Determine the (X, Y) coordinate at the center of the cell enclosing the given text.  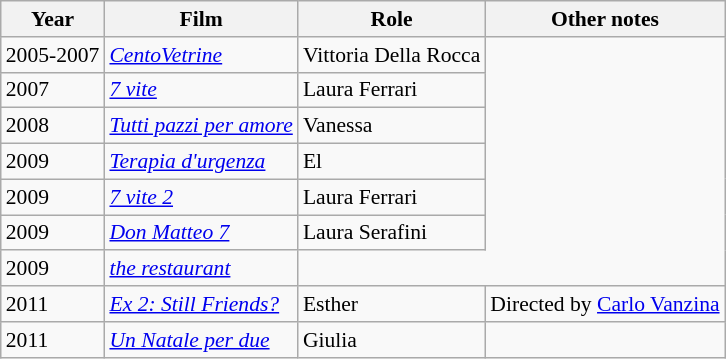
Un Natale per due (200, 340)
Vittoria Della Rocca (392, 55)
the restaurant (200, 269)
CentoVetrine (200, 55)
Don Matteo 7 (200, 233)
Tutti pazzi per amore (200, 126)
Directed by Carlo Vanzina (604, 304)
Laura Serafini (392, 233)
Esther (392, 304)
2007 (53, 90)
7 vite 2 (200, 197)
Film (200, 19)
Other notes (604, 19)
Terapia d'urgenza (200, 162)
2005-2007 (53, 55)
El (392, 162)
2008 (53, 126)
7 vite (200, 90)
Role (392, 19)
Vanessa (392, 126)
Giulia (392, 340)
Ex 2: Still Friends? (200, 304)
Year (53, 19)
